Capture the cell that displays the provided text and extract its [X, Y] central coordinate. 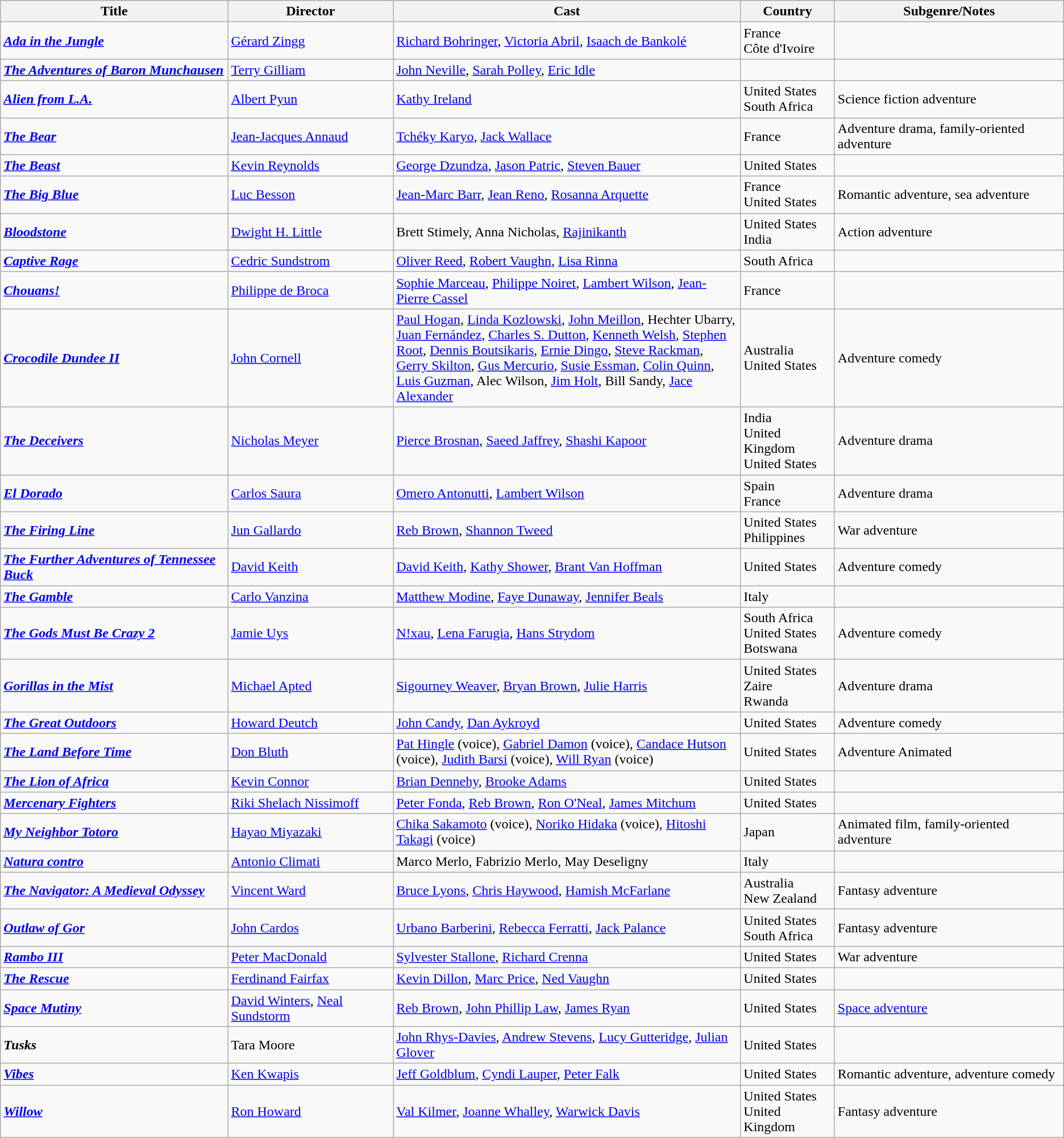
AustraliaNew Zealand [788, 891]
Gorillas in the Mist [114, 686]
Brett Stimely, Anna Nicholas, Rajinikanth [567, 232]
John Rhys-Davies, Andrew Stevens, Lucy Gutteridge, Julian Glover [567, 1045]
Urbano Barberini, Rebecca Ferratti, Jack Palance [567, 927]
Antonio Climati [310, 861]
Tchéky Karyo, Jack Wallace [567, 136]
Crocodile Dundee II [114, 358]
The Great Outdoors [114, 723]
United StatesPhilippines [788, 531]
Cast [567, 11]
FranceUnited States [788, 194]
Nicholas Meyer [310, 441]
Reb Brown, John Phillip Law, James Ryan [567, 1008]
Rambo III [114, 957]
Ferdinand Fairfax [310, 978]
Action adventure [949, 232]
George Dzundza, Jason Patric, Steven Bauer [567, 165]
N!xau, Lena Farugia, Hans Strydom [567, 633]
United StatesUnited Kingdom [788, 1111]
Chouans! [114, 290]
Howard Deutch [310, 723]
South Africa [788, 261]
Matthew Modine, Faye Dunaway, Jennifer Beals [567, 597]
The Gamble [114, 597]
SpainFrance [788, 493]
Title [114, 11]
Bloodstone [114, 232]
Adventure drama, family-oriented adventure [949, 136]
The Firing Line [114, 531]
Richard Bohringer, Victoria Abril, Isaach de Bankolé [567, 41]
Outlaw of Gor [114, 927]
Reb Brown, Shannon Tweed [567, 531]
Mercenary Fighters [114, 803]
Captive Rage [114, 261]
Alien from L.A. [114, 99]
Japan [788, 832]
Michael Apted [310, 686]
David Winters, Neal Sundstorm [310, 1008]
Jamie Uys [310, 633]
The Land Before Time [114, 752]
Tusks [114, 1045]
Space Mutiny [114, 1008]
Luc Besson [310, 194]
Don Bluth [310, 752]
Albert Pyun [310, 99]
Jeff Goldblum, Cyndi Lauper, Peter Falk [567, 1074]
United StatesIndia [788, 232]
Gérard Zingg [310, 41]
Marco Merlo, Fabrizio Merlo, May Deseligny [567, 861]
Sylvester Stallone, Richard Crenna [567, 957]
Cedric Sundstrom [310, 261]
Omero Antonutti, Lambert Wilson [567, 493]
Tara Moore [310, 1045]
Pat Hingle (voice), Gabriel Damon (voice), Candace Hutson (voice), Judith Barsi (voice), Will Ryan (voice) [567, 752]
John Cornell [310, 358]
Oliver Reed, Robert Vaughn, Lisa Rinna [567, 261]
Romantic adventure, sea adventure [949, 194]
Adventure Animated [949, 752]
Ken Kwapis [310, 1074]
The Big Blue [114, 194]
Subgenre/Notes [949, 11]
Natura contro [114, 861]
Philippe de Broca [310, 290]
AustraliaUnited States [788, 358]
Dwight H. Little [310, 232]
Riki Shelach Nissimoff [310, 803]
Romantic adventure, adventure comedy [949, 1074]
Brian Dennehy, Brooke Adams [567, 781]
Jean-Marc Barr, Jean Reno, Rosanna Arquette [567, 194]
Kevin Reynolds [310, 165]
David Keith, Kathy Shower, Brant Van Hoffman [567, 567]
Jean-Jacques Annaud [310, 136]
Sophie Marceau, Philippe Noiret, Lambert Wilson, Jean-Pierre Cassel [567, 290]
Chika Sakamoto (voice), Noriko Hidaka (voice), Hitoshi Takagi (voice) [567, 832]
Sigourney Weaver, Bryan Brown, Julie Harris [567, 686]
Peter MacDonald [310, 957]
My Neighbor Totoro [114, 832]
FranceCôte d'Ivoire [788, 41]
The Further Adventures of Tennessee Buck [114, 567]
Bruce Lyons, Chris Haywood, Hamish McFarlane [567, 891]
The Bear [114, 136]
John Candy, Dan Aykroyd [567, 723]
John Cardos [310, 927]
Ron Howard [310, 1111]
Kathy Ireland [567, 99]
Carlo Vanzina [310, 597]
The Navigator: A Medieval Odyssey [114, 891]
The Deceivers [114, 441]
John Neville, Sarah Polley, Eric Idle [567, 70]
David Keith [310, 567]
Ada in the Jungle [114, 41]
Val Kilmer, Joanne Whalley, Warwick Davis [567, 1111]
Space adventure [949, 1008]
Country [788, 11]
The Rescue [114, 978]
United StatesZaireRwanda [788, 686]
Hayao Miyazaki [310, 832]
The Beast [114, 165]
Director [310, 11]
Vibes [114, 1074]
Pierce Brosnan, Saeed Jaffrey, Shashi Kapoor [567, 441]
Kevin Dillon, Marc Price, Ned Vaughn [567, 978]
Willow [114, 1111]
Science fiction adventure [949, 99]
The Gods Must Be Crazy 2 [114, 633]
Terry Gilliam [310, 70]
Animated film, family-oriented adventure [949, 832]
The Adventures of Baron Munchausen [114, 70]
Kevin Connor [310, 781]
Peter Fonda, Reb Brown, Ron O'Neal, James Mitchum [567, 803]
El Dorado [114, 493]
Vincent Ward [310, 891]
South AfricaUnited StatesBotswana [788, 633]
Jun Gallardo [310, 531]
The Lion of Africa [114, 781]
Carlos Saura [310, 493]
IndiaUnited KingdomUnited States [788, 441]
